Locate the cell with the specified text and output its [X, Y] center coordinate. 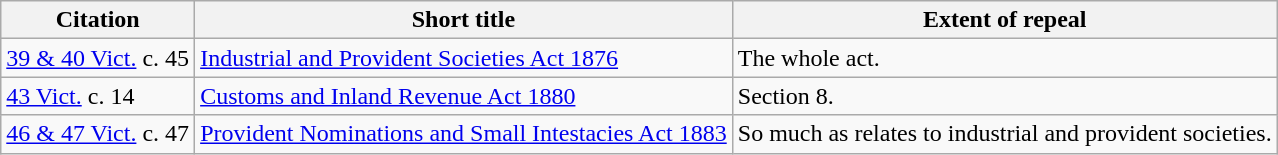
43 Vict. c. 14 [98, 96]
Provident Nominations and Small Intestacies Act 1883 [464, 134]
46 & 47 Vict. c. 47 [98, 134]
Section 8. [1004, 96]
Customs and Inland Revenue Act 1880 [464, 96]
Short title [464, 20]
39 & 40 Vict. c. 45 [98, 58]
The whole act. [1004, 58]
Citation [98, 20]
So much as relates to industrial and provident societies. [1004, 134]
Extent of repeal [1004, 20]
Industrial and Provident Societies Act 1876 [464, 58]
